Return the (x, y) coordinate for the center point of the cell that contains the specified text.  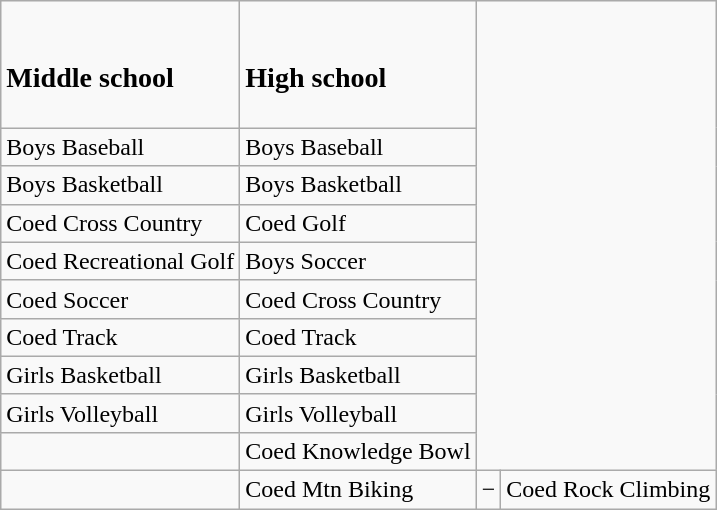
Coed Mtn Biking (358, 490)
− (488, 490)
Coed Golf (358, 223)
Coed Knowledge Bowl (358, 451)
Coed Soccer (120, 299)
Middle school (120, 64)
Coed Recreational Golf (120, 261)
Boys Soccer (358, 261)
High school (358, 64)
Coed Rock Climbing (608, 490)
